Find where the given text appears and provide that cell's center as (X, Y) coordinate. 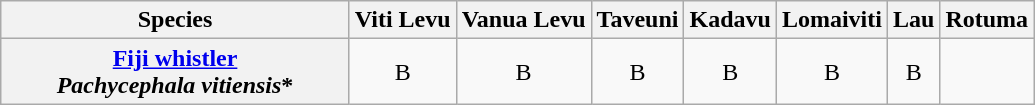
Lau (913, 20)
Taveuni (638, 20)
Vanua Levu (524, 20)
Kadavu (730, 20)
Lomaiviti (832, 20)
Rotuma (987, 20)
Fiji whistlerPachycephala vitiensis* (176, 72)
Viti Levu (402, 20)
Species (176, 20)
